Determine the (x, y) coordinate at the center of the cell enclosing the given text.  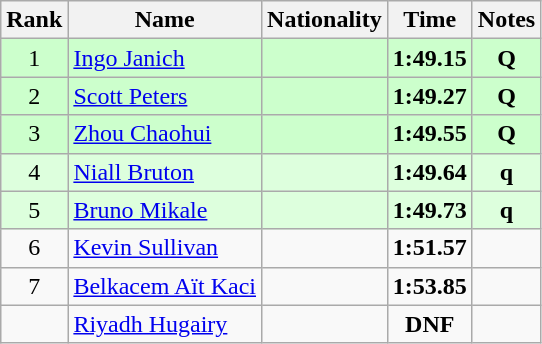
1:49.64 (430, 172)
Time (430, 20)
Kevin Sullivan (165, 248)
Name (165, 20)
Niall Bruton (165, 172)
1 (34, 58)
5 (34, 210)
4 (34, 172)
DNF (430, 324)
Bruno Mikale (165, 210)
1:51.57 (430, 248)
3 (34, 134)
Nationality (325, 20)
Ingo Janich (165, 58)
Notes (506, 20)
Rank (34, 20)
Belkacem Aït Kaci (165, 286)
Scott Peters (165, 96)
1:49.73 (430, 210)
7 (34, 286)
Riyadh Hugairy (165, 324)
Zhou Chaohui (165, 134)
1:49.27 (430, 96)
1:53.85 (430, 286)
6 (34, 248)
1:49.55 (430, 134)
1:49.15 (430, 58)
2 (34, 96)
